Provide the (X, Y) coordinate of the cell's center where the given text is located.  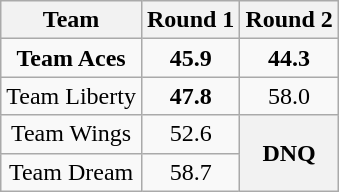
Team Dream (72, 172)
47.8 (190, 96)
52.6 (190, 134)
58.0 (289, 96)
58.7 (190, 172)
DNQ (289, 153)
Team Wings (72, 134)
Round 1 (190, 20)
Round 2 (289, 20)
45.9 (190, 58)
Team (72, 20)
44.3 (289, 58)
Team Liberty (72, 96)
Team Aces (72, 58)
